Determine the [x, y] coordinate at the center of the cell enclosing the given text.  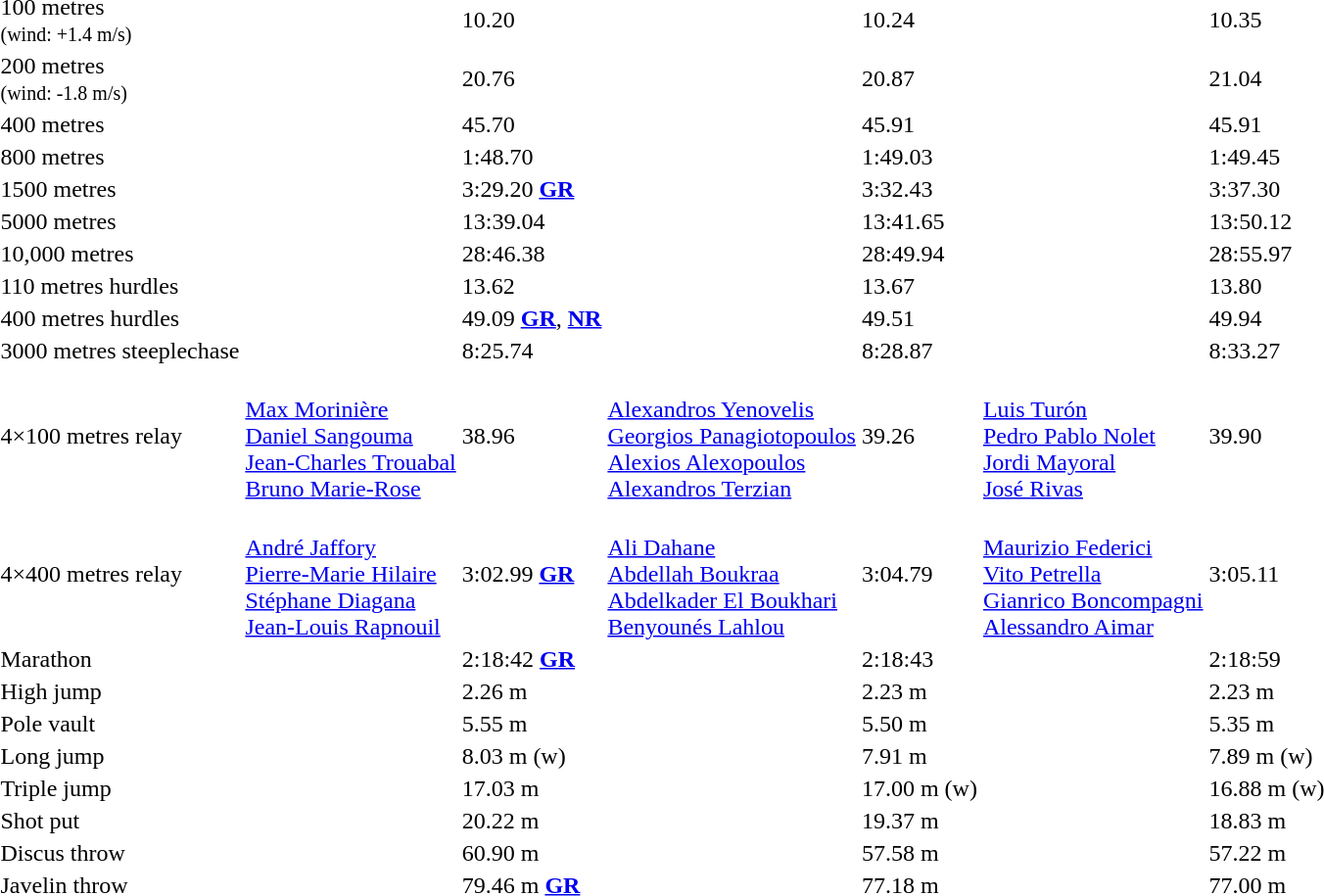
Alexandros YenovelisGeorgios PanagiotopoulosAlexios AlexopoulosAlexandros Terzian [733, 436]
8:28.87 [919, 351]
49.51 [919, 318]
1:48.70 [532, 157]
20.76 [532, 78]
3:04.79 [919, 574]
5.55 m [532, 724]
2.23 m [919, 691]
17.00 m (w) [919, 788]
1:49.03 [919, 157]
13.62 [532, 286]
13:41.65 [919, 221]
17.03 m [532, 788]
13.67 [919, 286]
André JafforyPierre-Marie HilaireStéphane DiaganaJean-Louis Rapnouil [351, 574]
8.03 m (w) [532, 756]
2:18:42 GR [532, 659]
Maurizio FedericiVito PetrellaGianrico BoncompagniAlessandro Aimar [1093, 574]
8:25.74 [532, 351]
7.91 m [919, 756]
39.26 [919, 436]
20.22 m [532, 821]
19.37 m [919, 821]
20.87 [919, 78]
49.09 GR, NR [532, 318]
3:32.43 [919, 189]
28:46.38 [532, 254]
45.91 [919, 124]
13:39.04 [532, 221]
Max MorinièreDaniel SangoumaJean-Charles TrouabalBruno Marie-Rose [351, 436]
Ali DahaneAbdellah BoukraaAbdelkader El BoukhariBenyounés Lahlou [733, 574]
28:49.94 [919, 254]
60.90 m [532, 853]
38.96 [532, 436]
Luis TurónPedro Pablo NoletJordi MayoralJosé Rivas [1093, 436]
45.70 [532, 124]
2.26 m [532, 691]
3:29.20 GR [532, 189]
2:18:43 [919, 659]
57.58 m [919, 853]
3:02.99 GR [532, 574]
5.50 m [919, 724]
